Pinpoint the cell where the given text exists, returning its (x, y) midpoint coordinate. 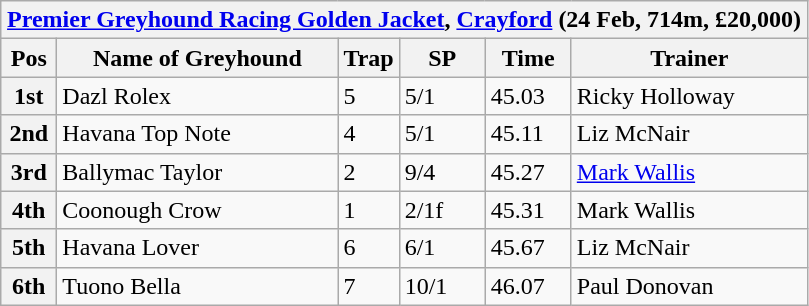
Paul Donovan (689, 286)
Time (528, 58)
Trainer (689, 58)
45.11 (528, 134)
9/4 (442, 172)
Ballymac Taylor (198, 172)
6th (29, 286)
Tuono Bella (198, 286)
Name of Greyhound (198, 58)
1 (368, 210)
Coonough Crow (198, 210)
1st (29, 96)
Havana Top Note (198, 134)
4th (29, 210)
5 (368, 96)
45.27 (528, 172)
4 (368, 134)
7 (368, 286)
6/1 (442, 248)
46.07 (528, 286)
6 (368, 248)
45.31 (528, 210)
45.67 (528, 248)
Premier Greyhound Racing Golden Jacket, Crayford (24 Feb, 714m, £20,000) (404, 20)
45.03 (528, 96)
Trap (368, 58)
SP (442, 58)
Ricky Holloway (689, 96)
2nd (29, 134)
2 (368, 172)
3rd (29, 172)
5th (29, 248)
Pos (29, 58)
Dazl Rolex (198, 96)
10/1 (442, 286)
Havana Lover (198, 248)
2/1f (442, 210)
